Extract the (x, y) coordinate from the center of the cell holding the provided text.  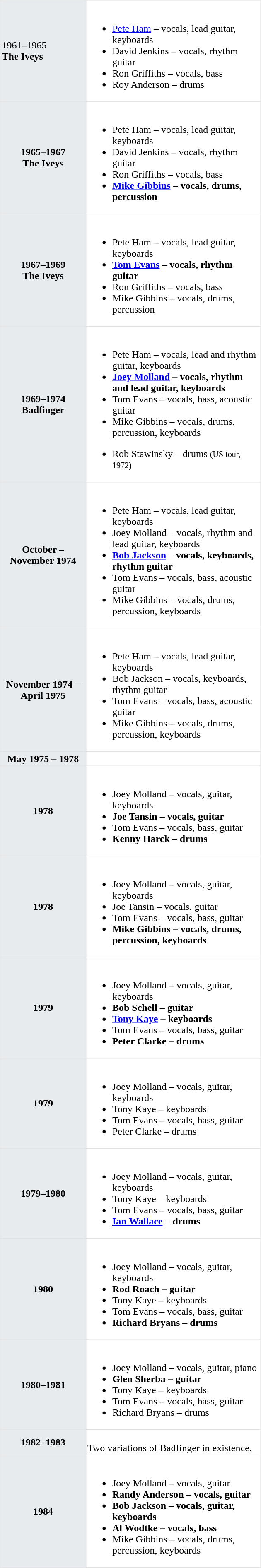
1965–1967The Iveys (43, 158)
May 1975 – 1978 (43, 759)
1969–1974Badfinger (43, 404)
1984 (43, 1511)
Pete Ham – vocals, lead guitar, keyboardsDavid Jenkins – vocals, rhythm guitarRon Griffiths – vocals, bassMike Gibbins – vocals, drums, percussion (173, 158)
Two variations of Badfinger in existence. (173, 1443)
Joey Molland – vocals, guitar, keyboardsTony Kaye – keyboardsTom Evans – vocals, bass, guitarIan Wallace – drums (173, 1193)
Joey Molland – vocals, guitar, keyboardsTony Kaye – keyboardsTom Evans – vocals, bass, guitarPeter Clarke – drums (173, 1104)
Joey Molland – vocals, guitar, keyboardsRod Roach – guitarTony Kaye – keyboardsTom Evans – vocals, bass, guitarRichard Bryans – drums (173, 1289)
Pete Ham – vocals, lead guitar, keyboardsDavid Jenkins – vocals, rhythm guitarRon Griffiths – vocals, bassRoy Anderson – drums (173, 51)
October – November 1974 (43, 555)
1982–1983 (43, 1443)
1961–1965The Iveys (43, 51)
1979–1980 (43, 1193)
Pete Ham – vocals, lead guitar, keyboardsTom Evans – vocals, rhythm guitarRon Griffiths – vocals, bassMike Gibbins – vocals, drums, percussion (173, 270)
Joey Molland – vocals, guitar, keyboardsBob Schell – guitarTony Kaye – keyboardsTom Evans – vocals, bass, guitarPeter Clarke – drums (173, 1008)
1967–1969The Iveys (43, 270)
1980–1981 (43, 1385)
1980 (43, 1289)
November 1974 – April 1975 (43, 690)
Joey Molland – vocals, guitar, keyboardsJoe Tansin – vocals, guitarTom Evans – vocals, bass, guitarKenny Harck – drums (173, 811)
Joey Molland – vocals, guitar, pianoGlen Sherba – guitarTony Kaye – keyboardsTom Evans – vocals, bass, guitarRichard Bryans – drums (173, 1385)
